Provide the (X, Y) coordinate of the cell's center where the given text is located.  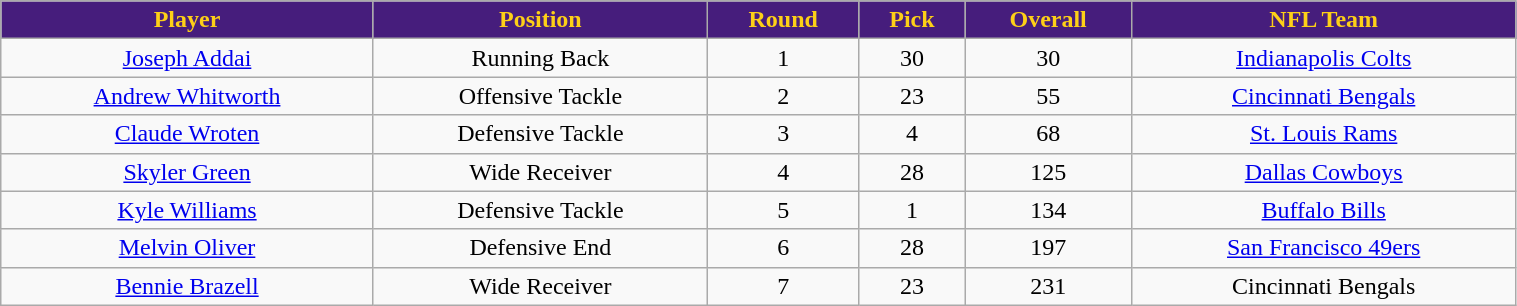
55 (1048, 96)
Overall (1048, 20)
Offensive Tackle (540, 96)
5 (782, 210)
Round (782, 20)
6 (782, 248)
Dallas Cowboys (1324, 172)
San Francisco 49ers (1324, 248)
Position (540, 20)
68 (1048, 134)
Indianapolis Colts (1324, 58)
134 (1048, 210)
Pick (912, 20)
Kyle Williams (188, 210)
Player (188, 20)
Claude Wroten (188, 134)
7 (782, 286)
Defensive End (540, 248)
St. Louis Rams (1324, 134)
Melvin Oliver (188, 248)
Running Back (540, 58)
197 (1048, 248)
3 (782, 134)
NFL Team (1324, 20)
Buffalo Bills (1324, 210)
Joseph Addai (188, 58)
Andrew Whitworth (188, 96)
125 (1048, 172)
Bennie Brazell (188, 286)
Skyler Green (188, 172)
2 (782, 96)
231 (1048, 286)
